Identify which cell holds the provided text, then report its [X, Y] central coordinate. 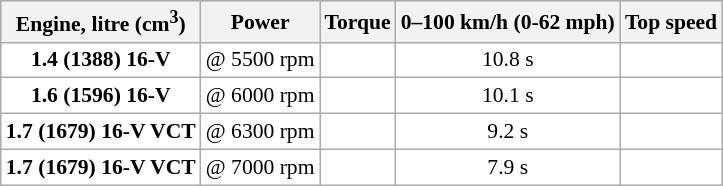
9.2 s [508, 132]
0–100 km/h (0-62 mph) [508, 22]
10.1 s [508, 96]
Power [260, 22]
7.9 s [508, 167]
@ 6300 rpm [260, 132]
@ 6000 rpm [260, 96]
1.4 (1388) 16-V [101, 60]
@ 5500 rpm [260, 60]
@ 7000 rpm [260, 167]
10.8 s [508, 60]
Torque [358, 22]
Top speed [671, 22]
Engine, litre (cm3) [101, 22]
1.6 (1596) 16-V [101, 96]
